Extract the [x, y] coordinate from the center of the cell holding the provided text.  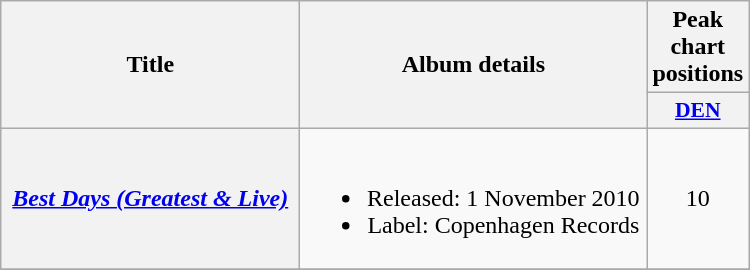
Released: 1 November 2010Label: Copenhagen Records [474, 198]
Album details [474, 65]
Peak chart positions [698, 47]
Best Days (Greatest & Live) [150, 198]
DEN [698, 111]
Title [150, 65]
10 [698, 198]
